Detect which cell encompasses the target text, then output its [x, y] center coordinate. 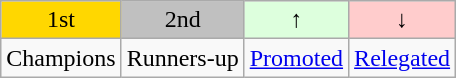
↓ [402, 20]
2nd [182, 20]
Relegated [402, 58]
Runners-up [182, 58]
Champions [61, 58]
↑ [296, 20]
Promoted [296, 58]
1st [61, 20]
